Pinpoint the cell where the given text exists, returning its [x, y] midpoint coordinate. 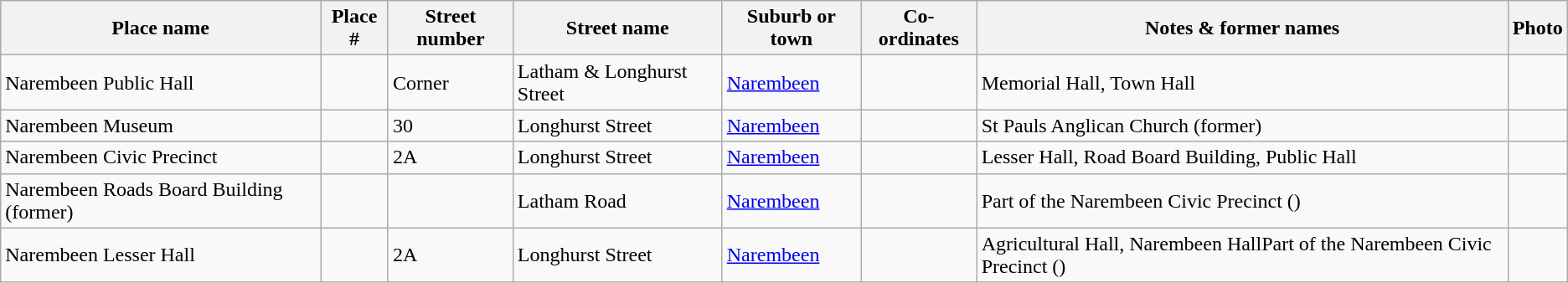
Photo [1538, 28]
Agricultural Hall, Narembeen HallPart of the Narembeen Civic Precinct () [1242, 255]
Place name [161, 28]
Street number [451, 28]
Narembeen Museum [161, 126]
Place # [355, 28]
Suburb or town [791, 28]
Co-ordinates [920, 28]
Narembeen Lesser Hall [161, 255]
Street name [617, 28]
Narembeen Public Hall [161, 82]
Narembeen Civic Precinct [161, 157]
Corner [451, 82]
Part of the Narembeen Civic Precinct () [1242, 201]
Latham Road [617, 201]
Latham & Longhurst Street [617, 82]
St Pauls Anglican Church (former) [1242, 126]
Memorial Hall, Town Hall [1242, 82]
Narembeen Roads Board Building (former) [161, 201]
Lesser Hall, Road Board Building, Public Hall [1242, 157]
Notes & former names [1242, 28]
30 [451, 126]
